For the text-containing cell, return its midpoint in (x, y) coordinate format. 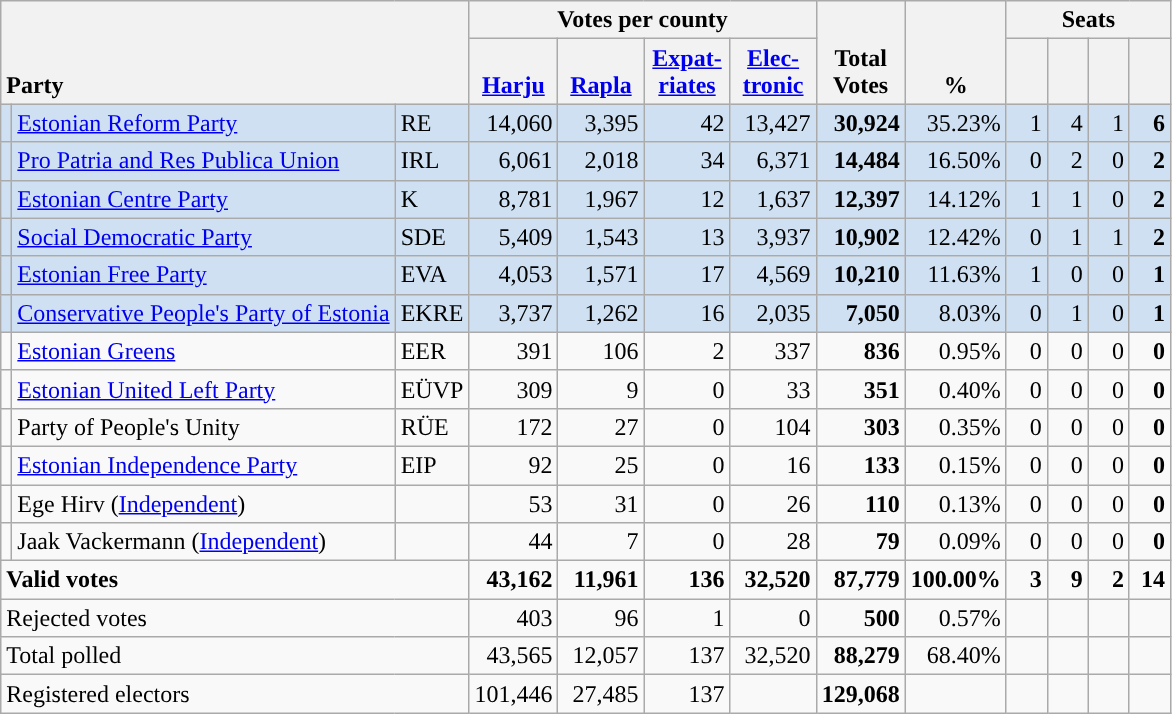
Social Democratic Party (204, 237)
1,262 (601, 313)
EKRE (432, 313)
133 (860, 465)
Rapla (601, 72)
172 (514, 427)
0.09% (956, 542)
53 (514, 503)
14,484 (860, 161)
27,485 (601, 694)
0.95% (956, 351)
1,967 (601, 199)
337 (773, 351)
6,371 (773, 161)
136 (687, 580)
79 (860, 542)
0.40% (956, 389)
14.12% (956, 199)
10,210 (860, 275)
92 (514, 465)
88,279 (860, 656)
28 (773, 542)
17 (687, 275)
34 (687, 161)
Expat- riates (687, 72)
RE (432, 123)
Total Votes (860, 52)
IRL (432, 161)
104 (773, 427)
5,409 (514, 237)
106 (601, 351)
14,060 (514, 123)
13,427 (773, 123)
129,068 (860, 694)
12.42% (956, 237)
6,061 (514, 161)
Jaak Vackermann (Independent) (204, 542)
25 (601, 465)
100.00% (956, 580)
3,737 (514, 313)
0.35% (956, 427)
16.50% (956, 161)
Rejected votes (235, 618)
Estonian Centre Party (204, 199)
3,937 (773, 237)
K (432, 199)
31 (601, 503)
Estonian Reform Party (204, 123)
12,397 (860, 199)
RÜE (432, 427)
10,902 (860, 237)
12 (687, 199)
Ege Hirv (Independent) (204, 503)
EER (432, 351)
11,961 (601, 580)
8.03% (956, 313)
43,162 (514, 580)
Conservative People's Party of Estonia (204, 313)
110 (860, 503)
30,924 (860, 123)
0.57% (956, 618)
SDE (432, 237)
Estonian United Left Party (204, 389)
7 (601, 542)
13 (687, 237)
4,053 (514, 275)
14 (1150, 580)
33 (773, 389)
Harju (514, 72)
% (956, 52)
101,446 (514, 694)
42 (687, 123)
3 (1026, 580)
Seats (1088, 20)
EIP (432, 465)
68.40% (956, 656)
Valid votes (235, 580)
87,779 (860, 580)
EVA (432, 275)
26 (773, 503)
Party of People's Unity (204, 427)
4 (1068, 123)
391 (514, 351)
Elec- tronic (773, 72)
35.23% (956, 123)
500 (860, 618)
1,543 (601, 237)
44 (514, 542)
43,565 (514, 656)
Total polled (235, 656)
Pro Patria and Res Publica Union (204, 161)
2,035 (773, 313)
2,018 (601, 161)
Estonian Free Party (204, 275)
6 (1150, 123)
303 (860, 427)
Party (235, 52)
11.63% (956, 275)
96 (601, 618)
7,050 (860, 313)
27 (601, 427)
0.13% (956, 503)
0.15% (956, 465)
836 (860, 351)
1,571 (601, 275)
Estonian Greens (204, 351)
1,637 (773, 199)
8,781 (514, 199)
309 (514, 389)
3,395 (601, 123)
12,057 (601, 656)
351 (860, 389)
EÜVP (432, 389)
Estonian Independence Party (204, 465)
Registered electors (235, 694)
Votes per county (642, 20)
4,569 (773, 275)
403 (514, 618)
